Provide the [x, y] coordinate of the cell's center where the given text is located.  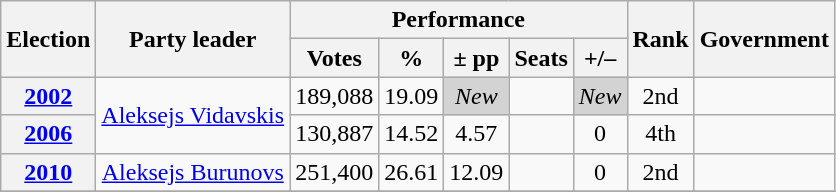
19.09 [412, 96]
130,887 [334, 134]
251,400 [334, 172]
Party leader [193, 39]
Seats [541, 58]
2006 [48, 134]
26.61 [412, 172]
Aleksejs Vidavskis [193, 115]
12.09 [476, 172]
14.52 [412, 134]
% [412, 58]
Election [48, 39]
Government [764, 39]
Performance [458, 20]
Votes [334, 58]
± pp [476, 58]
4.57 [476, 134]
2010 [48, 172]
4th [660, 134]
+/– [600, 58]
Rank [660, 39]
189,088 [334, 96]
2002 [48, 96]
Aleksejs Burunovs [193, 172]
